Find where the given text appears and provide that cell's center as [X, Y] coordinate. 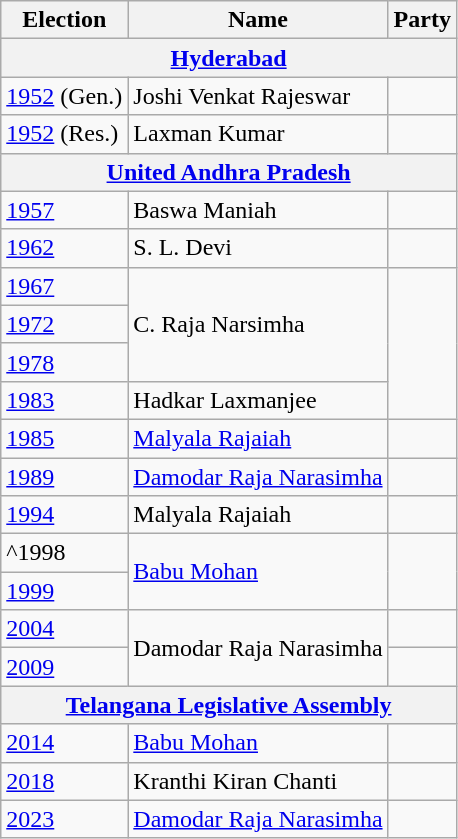
2014 [64, 743]
Hyderabad [229, 58]
2004 [64, 629]
Baswa Maniah [258, 210]
Name [258, 20]
C. Raja Narsimha [258, 324]
Laxman Kumar [258, 134]
United Andhra Pradesh [229, 172]
1994 [64, 515]
2018 [64, 781]
1967 [64, 286]
1952 (Gen.) [64, 96]
Joshi Venkat Rajeswar [258, 96]
1978 [64, 362]
Election [64, 20]
2009 [64, 667]
^1998 [64, 553]
2023 [64, 819]
Hadkar Laxmanjee [258, 400]
1972 [64, 324]
1985 [64, 438]
S. L. Devi [258, 248]
1983 [64, 400]
1952 (Res.) [64, 134]
1989 [64, 477]
Kranthi Kiran Chanti [258, 781]
Party [422, 20]
1962 [64, 248]
1999 [64, 591]
1957 [64, 210]
Telangana Legislative Assembly [229, 705]
